Return (X, Y) of the center of cell containing provided text 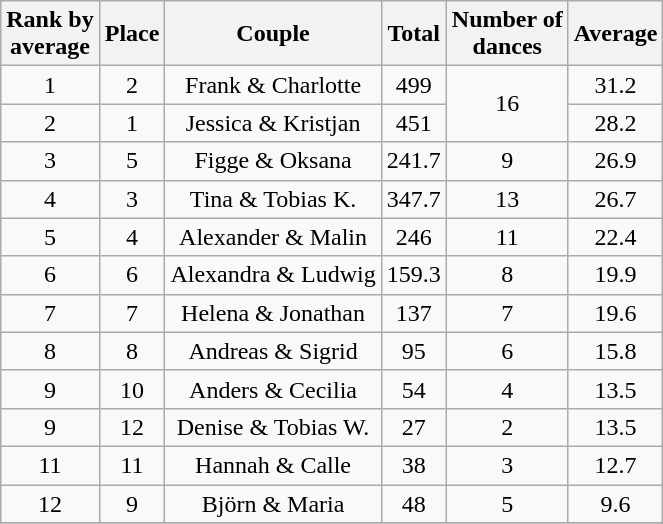
31.2 (616, 85)
Frank & Charlotte (273, 85)
12.7 (616, 465)
137 (414, 313)
Place (132, 34)
Denise & Tobias W. (273, 427)
9.6 (616, 503)
38 (414, 465)
Jessica & Kristjan (273, 123)
Number of dances (507, 34)
22.4 (616, 237)
Hannah & Calle (273, 465)
451 (414, 123)
16 (507, 104)
19.6 (616, 313)
Anders & Cecilia (273, 389)
Tina & Tobias K. (273, 199)
54 (414, 389)
48 (414, 503)
Total (414, 34)
246 (414, 237)
241.7 (414, 161)
Björn & Maria (273, 503)
Average (616, 34)
95 (414, 351)
15.8 (616, 351)
10 (132, 389)
26.7 (616, 199)
19.9 (616, 275)
Couple (273, 34)
Alexandra & Ludwig (273, 275)
Figge & Oksana (273, 161)
159.3 (414, 275)
Helena & Jonathan (273, 313)
27 (414, 427)
Rank by average (50, 34)
28.2 (616, 123)
499 (414, 85)
Alexander & Malin (273, 237)
26.9 (616, 161)
347.7 (414, 199)
13 (507, 199)
Andreas & Sigrid (273, 351)
